Locate the cell with the specified text and output its (X, Y) center coordinate. 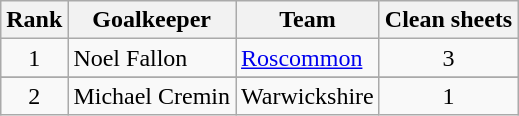
Team (308, 20)
Rank (34, 20)
2 (34, 96)
Clean sheets (448, 20)
Noel Fallon (152, 58)
Roscommon (308, 58)
Michael Cremin (152, 96)
3 (448, 58)
Goalkeeper (152, 20)
Warwickshire (308, 96)
